Search for the cell housing the specified text and yield its (x, y) center coordinate. 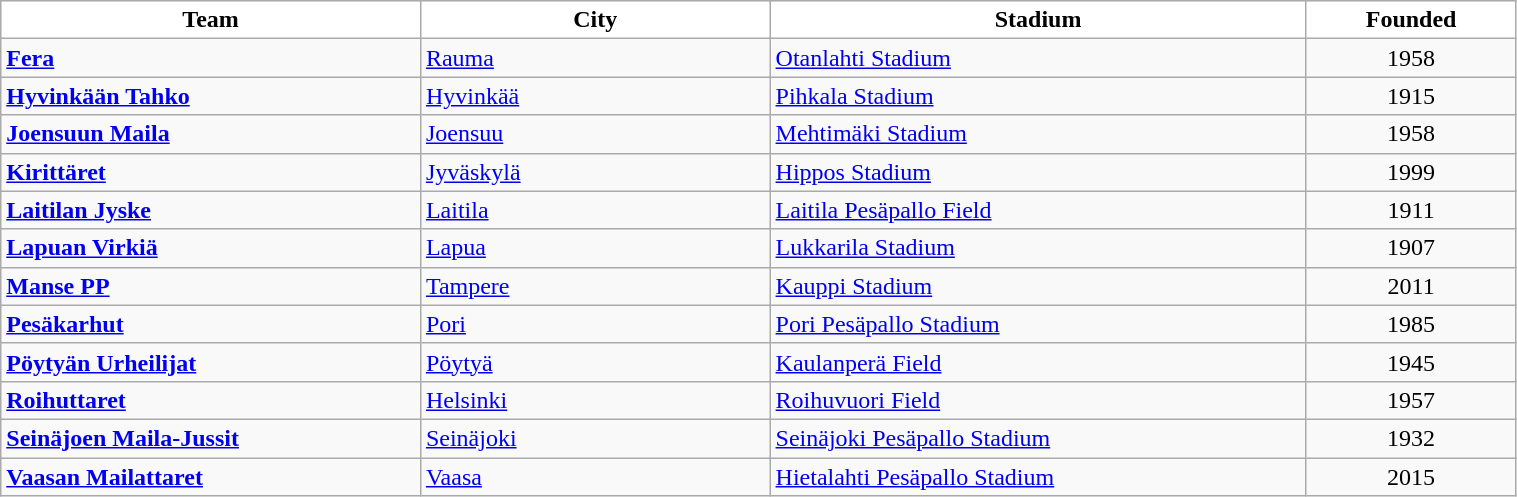
Mehtimäki Stadium (1038, 134)
Seinäjoen Maila-Jussit (211, 438)
Lapuan Virkiä (211, 248)
Tampere (595, 286)
1985 (1411, 324)
Stadium (1038, 20)
1907 (1411, 248)
Lapua (595, 248)
Joensuun Maila (211, 134)
Kaulanperä Field (1038, 362)
Vaasa (595, 477)
Laitila Pesäpallo Field (1038, 210)
Lukkarila Stadium (1038, 248)
Kauppi Stadium (1038, 286)
Roihuttaret (211, 400)
Kirittäret (211, 172)
Joensuu (595, 134)
1957 (1411, 400)
1999 (1411, 172)
Seinäjoki Pesäpallo Stadium (1038, 438)
Helsinki (595, 400)
Hippos Stadium (1038, 172)
Laitilan Jyske (211, 210)
Pesäkarhut (211, 324)
Otanlahti Stadium (1038, 58)
Pori Pesäpallo Stadium (1038, 324)
Manse PP (211, 286)
City (595, 20)
Roihuvuori Field (1038, 400)
Hyvinkää (595, 96)
Founded (1411, 20)
Pori (595, 324)
1932 (1411, 438)
1911 (1411, 210)
Pöytyän Urheilijat (211, 362)
2015 (1411, 477)
Hyvinkään Tahko (211, 96)
1915 (1411, 96)
Rauma (595, 58)
Pihkala Stadium (1038, 96)
Seinäjoki (595, 438)
Team (211, 20)
Pöytyä (595, 362)
Hietalahti Pesäpallo Stadium (1038, 477)
Laitila (595, 210)
2011 (1411, 286)
1945 (1411, 362)
Jyväskylä (595, 172)
Fera (211, 58)
Vaasan Mailattaret (211, 477)
